Detect which cell encompasses the target text, then output its (X, Y) center coordinate. 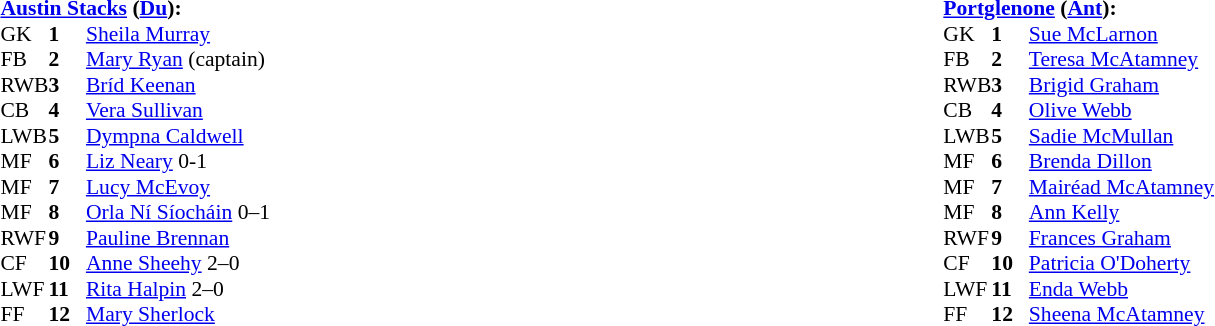
Lucy McEvoy (178, 187)
Sheila Murray (178, 34)
Sadie McMullan (1122, 136)
Sue McLarnon (1122, 34)
Olive Webb (1122, 111)
Mary Ryan (captain) (178, 59)
Mairéad McAtamney (1122, 187)
Rita Halpin 2–0 (178, 289)
Frances Graham (1122, 238)
Enda Webb (1122, 289)
Patricia O'Doherty (1122, 263)
Brenda Dillon (1122, 161)
Bríd Keenan (178, 85)
Teresa McAtamney (1122, 59)
Pauline Brennan (178, 238)
Orla Ní Síocháin 0–1 (178, 213)
Liz Neary 0-1 (178, 161)
Ann Kelly (1122, 213)
Dympna Caldwell (178, 136)
Anne Sheehy 2–0 (178, 263)
Brigid Graham (1122, 85)
Vera Sullivan (178, 111)
